Search for the cell housing the specified text and yield its (x, y) center coordinate. 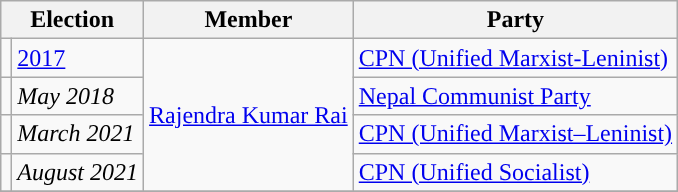
Nepal Communist Party (515, 96)
Member (249, 20)
CPN (Unified Marxist-Leninist) (515, 58)
May 2018 (78, 96)
2017 (78, 58)
Party (515, 20)
CPN (Unified Socialist) (515, 172)
Rajendra Kumar Rai (249, 115)
August 2021 (78, 172)
CPN (Unified Marxist–Leninist) (515, 134)
March 2021 (78, 134)
Election (72, 20)
